Locate the cell with the specified text and output its (X, Y) center coordinate. 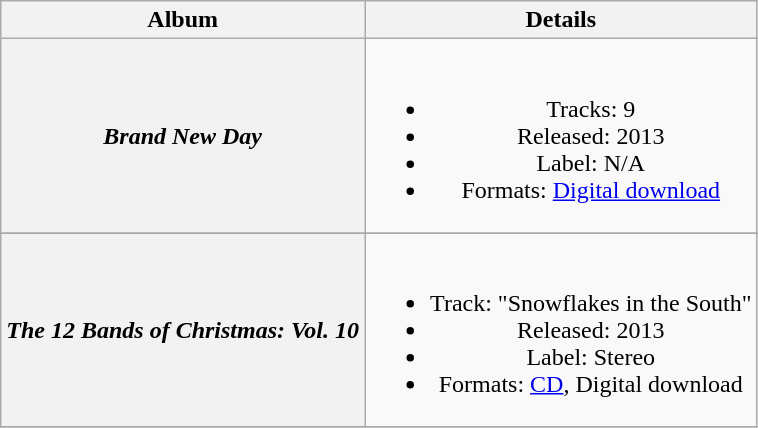
Tracks: 9Released: 2013Label: N/AFormats: Digital download (561, 136)
Track: "Snowflakes in the South"Released: 2013Label: StereoFormats: CD, Digital download (561, 330)
Album (183, 20)
Brand New Day (183, 136)
The 12 Bands of Christmas: Vol. 10 (183, 330)
Details (561, 20)
